Return the [X, Y] coordinate for the center point of the cell that contains the specified text.  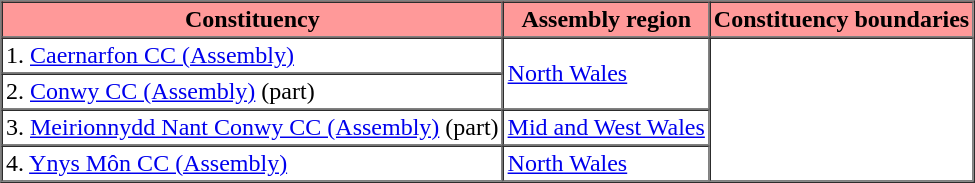
2. Conwy CC (Assembly) (part) [253, 92]
Constituency boundaries [841, 20]
4. Ynys Môn CC (Assembly) [253, 164]
Assembly region [606, 20]
Constituency [253, 20]
3. Meirionnydd Nant Conwy CC (Assembly) (part) [253, 128]
1. Caernarfon CC (Assembly) [253, 56]
Mid and West Wales [606, 128]
